Determine the [x, y] coordinate at the center of the cell enclosing the given text.  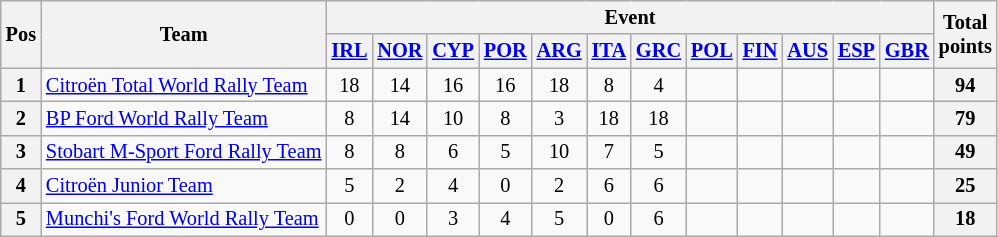
Team [184, 34]
CYP [453, 51]
79 [966, 118]
7 [609, 152]
FIN [760, 51]
Citroën Junior Team [184, 186]
POL [712, 51]
Totalpoints [966, 34]
ESP [856, 51]
Event [630, 17]
POR [506, 51]
AUS [807, 51]
Pos [21, 34]
GBR [907, 51]
1 [21, 85]
GRC [658, 51]
94 [966, 85]
Stobart M-Sport Ford Rally Team [184, 152]
ARG [560, 51]
25 [966, 186]
BP Ford World Rally Team [184, 118]
Citroën Total World Rally Team [184, 85]
ITA [609, 51]
Munchi's Ford World Rally Team [184, 219]
49 [966, 152]
NOR [400, 51]
IRL [349, 51]
